Identify which cell holds the provided text, then report its [X, Y] central coordinate. 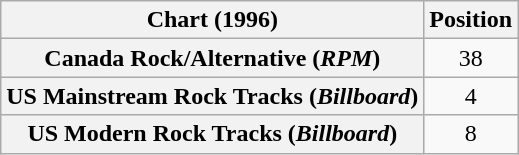
38 [471, 58]
US Mainstream Rock Tracks (Billboard) [212, 96]
Chart (1996) [212, 20]
Position [471, 20]
Canada Rock/Alternative (RPM) [212, 58]
4 [471, 96]
US Modern Rock Tracks (Billboard) [212, 134]
8 [471, 134]
